Determine the [x, y] coordinate at the center of the cell enclosing the given text.  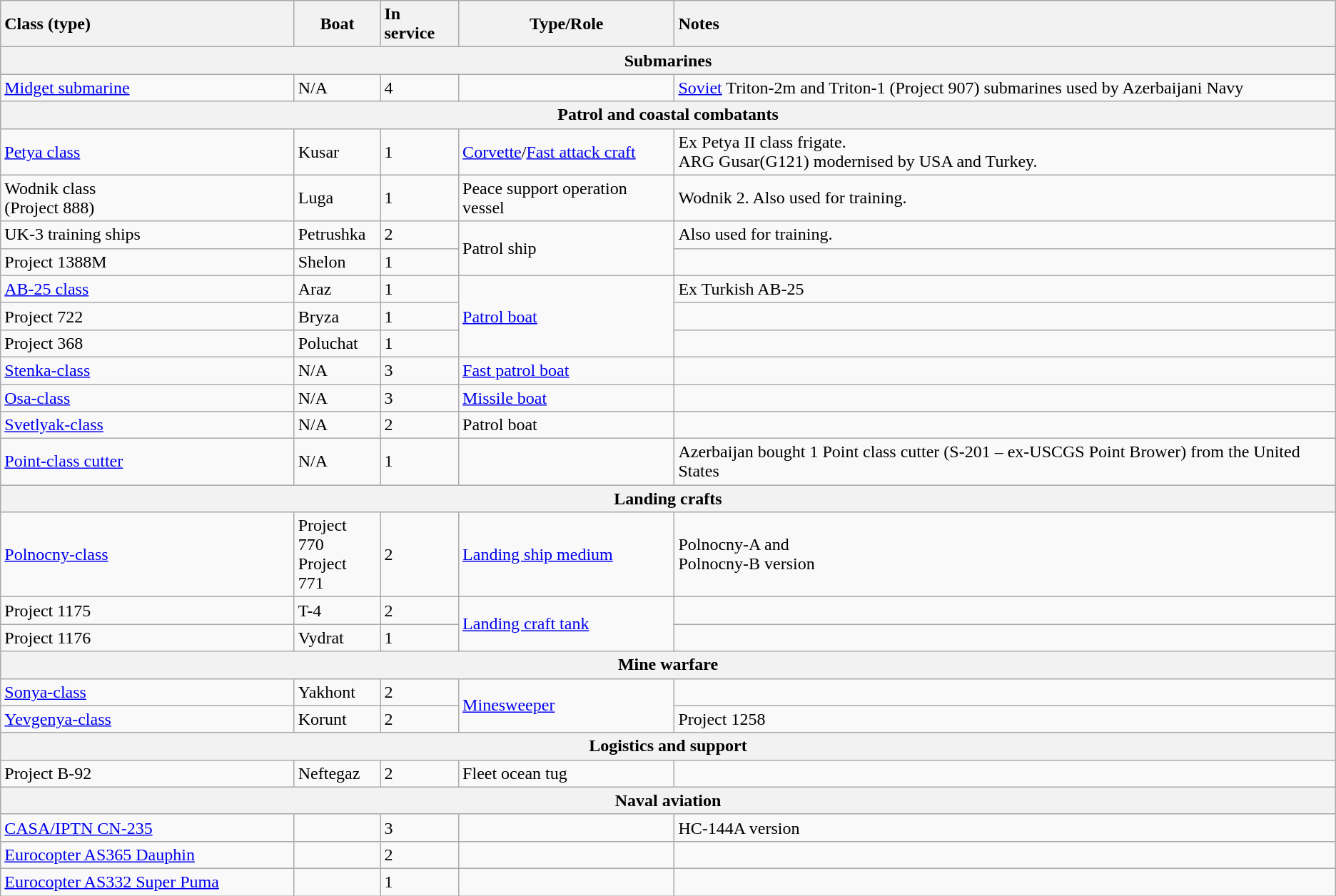
Kusar [337, 151]
Svetlyak-class [147, 425]
Polnocny-A andPolnocny-B version [1005, 555]
Ex Turkish AB-25 [1005, 289]
Naval aviation [668, 800]
Bryza [337, 316]
Submarines [668, 61]
Project 368 [147, 343]
Patrol ship [567, 248]
4 [420, 88]
Logistics and support [668, 746]
HC-144A version [1005, 828]
Minesweeper [567, 706]
Type/Role [567, 24]
In service [420, 24]
AB-25 class [147, 289]
Eurocopter AS332 Super Puma [147, 882]
Fast patrol boat [567, 370]
Ex Petya II class frigate.ARG Gusar(G121) modernised by USA and Turkey. [1005, 151]
Project 1258 [1005, 719]
Fleet ocean tug [567, 773]
Petya class [147, 151]
Project 1388M [147, 262]
Wodnik 2. Also used for training. [1005, 198]
Azerbaijan bought 1 Point class cutter (S-201 – ex-USCGS Point Brower) from the United States [1005, 462]
Boat [337, 24]
Peace support operation vessel [567, 198]
Shelon [337, 262]
T-4 [337, 611]
Project 1176 [147, 638]
Neftegaz [337, 773]
Landing craft tank [567, 624]
Petrushka [337, 235]
Also used for training. [1005, 235]
Corvette/Fast attack craft [567, 151]
Araz [337, 289]
Mine warfare [668, 665]
Yevgenya-class [147, 719]
Yakhont [337, 692]
Poluchat [337, 343]
CASA/IPTN CN-235 [147, 828]
Soviet Triton-2m and Triton-1 (Project 907) submarines used by Azerbaijani Navy [1005, 88]
Korunt [337, 719]
Luga [337, 198]
UK-3 training ships [147, 235]
Polnocny-class [147, 555]
Missile boat [567, 397]
Osa-class [147, 397]
Project 1175 [147, 611]
Project 722 [147, 316]
Midget submarine [147, 88]
Stenka-class [147, 370]
Vydrat [337, 638]
Class (type) [147, 24]
Patrol and coastal combatants [668, 115]
Project 770Project 771 [337, 555]
Project B-92 [147, 773]
Notes [1005, 24]
Wodnik class(Project 888) [147, 198]
Point-class cutter [147, 462]
Landing crafts [668, 499]
Sonya-class [147, 692]
Landing ship medium [567, 555]
Eurocopter AS365 Dauphin [147, 855]
